Identify which cell holds the provided text, then report its [x, y] central coordinate. 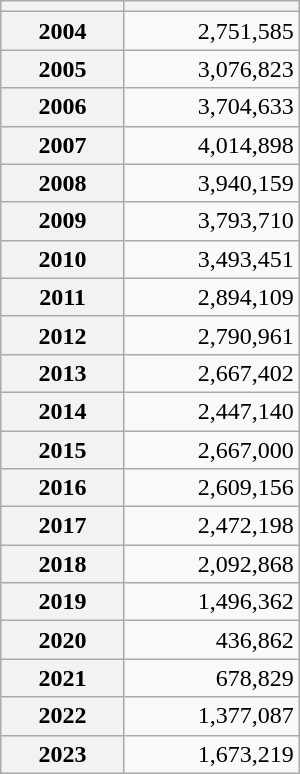
2008 [63, 183]
2,447,140 [212, 411]
2007 [63, 145]
3,076,823 [212, 69]
2,472,198 [212, 526]
2023 [63, 754]
2015 [63, 449]
3,704,633 [212, 107]
2019 [63, 602]
3,793,710 [212, 221]
2011 [63, 297]
2,894,109 [212, 297]
436,862 [212, 640]
1,377,087 [212, 716]
2,790,961 [212, 335]
2017 [63, 526]
678,829 [212, 678]
1,673,219 [212, 754]
2009 [63, 221]
2,667,000 [212, 449]
3,940,159 [212, 183]
2021 [63, 678]
2,751,585 [212, 31]
2018 [63, 564]
2022 [63, 716]
3,493,451 [212, 259]
2004 [63, 31]
4,014,898 [212, 145]
2,092,868 [212, 564]
2,609,156 [212, 488]
1,496,362 [212, 602]
2006 [63, 107]
2,667,402 [212, 373]
2014 [63, 411]
2020 [63, 640]
2016 [63, 488]
2013 [63, 373]
2005 [63, 69]
2010 [63, 259]
2012 [63, 335]
